Locate the cell with the specified text and output its [X, Y] center coordinate. 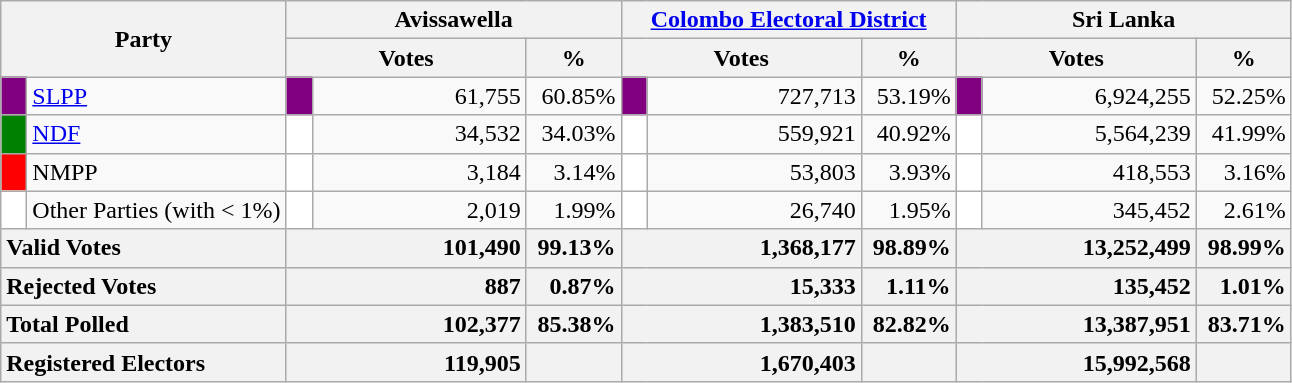
1.11% [908, 286]
41.99% [1244, 134]
135,452 [1076, 286]
3.16% [1244, 172]
0.87% [574, 286]
Rejected Votes [144, 286]
119,905 [406, 362]
53.19% [908, 96]
6,924,255 [1089, 96]
Total Polled [144, 324]
Colombo Electoral District [788, 20]
3,184 [419, 172]
13,252,499 [1076, 248]
98.99% [1244, 248]
15,992,568 [1076, 362]
3.93% [908, 172]
98.89% [908, 248]
34,532 [419, 134]
85.38% [574, 324]
NDF [156, 134]
52.25% [1244, 96]
887 [406, 286]
Avissawella [454, 20]
Other Parties (with < 1%) [156, 210]
40.92% [908, 134]
1,383,510 [741, 324]
83.71% [1244, 324]
345,452 [1089, 210]
2,019 [419, 210]
1,368,177 [741, 248]
102,377 [406, 324]
53,803 [754, 172]
99.13% [574, 248]
SLPP [156, 96]
82.82% [908, 324]
5,564,239 [1089, 134]
1.99% [574, 210]
Registered Electors [144, 362]
NMPP [156, 172]
15,333 [741, 286]
727,713 [754, 96]
13,387,951 [1076, 324]
34.03% [574, 134]
26,740 [754, 210]
418,553 [1089, 172]
559,921 [754, 134]
1,670,403 [741, 362]
1.95% [908, 210]
3.14% [574, 172]
Party [144, 39]
1.01% [1244, 286]
Valid Votes [144, 248]
Sri Lanka [1124, 20]
2.61% [1244, 210]
61,755 [419, 96]
60.85% [574, 96]
101,490 [406, 248]
